Locate the cell with the specified text and output its (x, y) center coordinate. 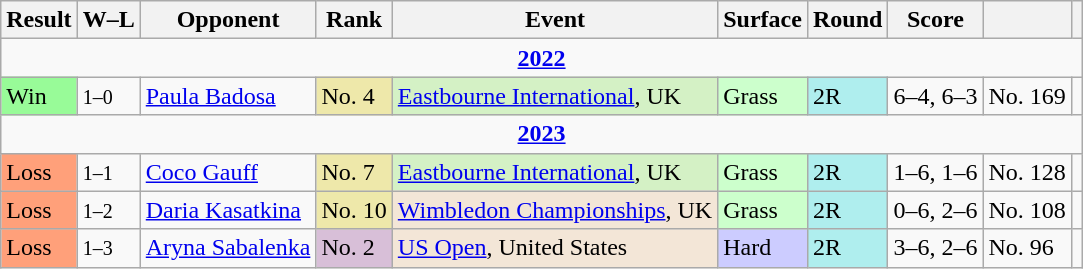
1–3 (108, 248)
Aryna Sabalenka (228, 248)
Round (847, 20)
US Open, United States (554, 248)
Rank (354, 20)
Wimbledon Championships, UK (554, 210)
No. 128 (1027, 172)
Hard (763, 248)
No. 10 (354, 210)
No. 96 (1027, 248)
6–4, 6–3 (936, 96)
No. 7 (354, 172)
No. 4 (354, 96)
2023 (542, 134)
2022 (542, 58)
3–6, 2–6 (936, 248)
1–1 (108, 172)
1–6, 1–6 (936, 172)
Daria Kasatkina (228, 210)
W–L (108, 20)
0–6, 2–6 (936, 210)
No. 169 (1027, 96)
No. 108 (1027, 210)
No. 2 (354, 248)
Surface (763, 20)
Opponent (228, 20)
Score (936, 20)
Paula Badosa (228, 96)
Coco Gauff (228, 172)
1–2 (108, 210)
Result (39, 20)
Event (554, 20)
1–0 (108, 96)
Win (39, 96)
